From the cell containing the given text, extract its center point as [x, y] coordinate. 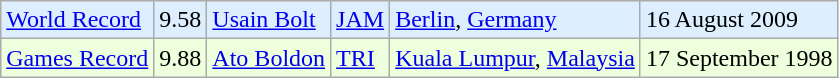
Games Record [78, 58]
Berlin, Germany [516, 20]
9.58 [180, 20]
Usain Bolt [269, 20]
16 August 2009 [739, 20]
JAM [360, 20]
Ato Boldon [269, 58]
Kuala Lumpur, Malaysia [516, 58]
TRI [360, 58]
World Record [78, 20]
17 September 1998 [739, 58]
9.88 [180, 58]
